Scan for the cell matching the given text and deliver its (x, y) coordinate at center. 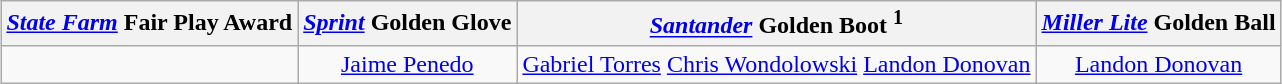
Gabriel Torres Chris Wondolowski Landon Donovan (776, 64)
State Farm Fair Play Award (150, 24)
Jaime Penedo (408, 64)
Landon Donovan (1158, 64)
Sprint Golden Glove (408, 24)
Santander Golden Boot 1 (776, 24)
Miller Lite Golden Ball (1158, 24)
